Find where the given text appears and provide that cell's center as (x, y) coordinate. 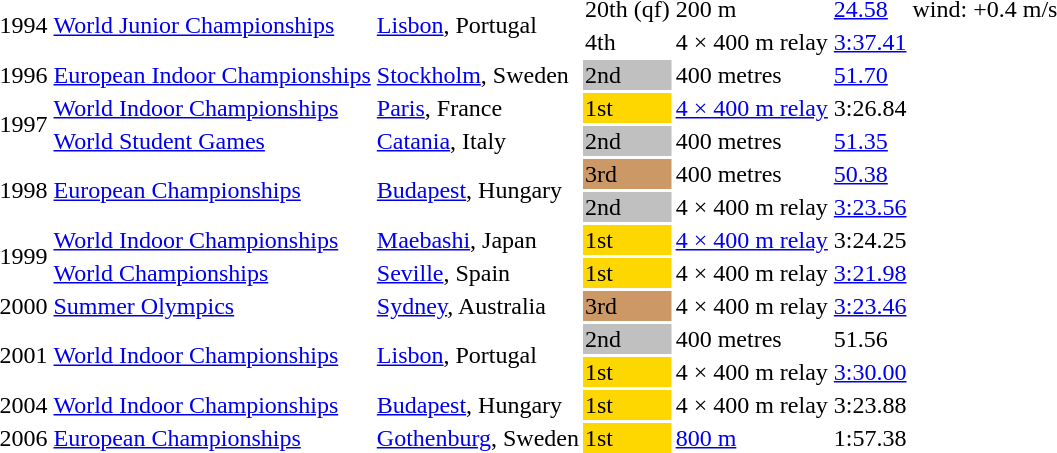
Gothenburg, Sweden (478, 438)
50.38 (870, 174)
51.70 (870, 75)
World Student Games (212, 141)
Lisbon, Portugal (478, 356)
3:26.84 (870, 108)
3:21.98 (870, 273)
3:37.41 (870, 42)
Catania, Italy (478, 141)
3:23.56 (870, 207)
3:24.25 (870, 240)
800 m (752, 438)
51.35 (870, 141)
3:23.88 (870, 405)
European Indoor Championships (212, 75)
Summer Olympics (212, 306)
1:57.38 (870, 438)
3:23.46 (870, 306)
Paris, France (478, 108)
4th (627, 42)
Sydney, Australia (478, 306)
Maebashi, Japan (478, 240)
Stockholm, Sweden (478, 75)
World Championships (212, 273)
51.56 (870, 339)
Seville, Spain (478, 273)
3:30.00 (870, 372)
